Return (x, y) of the center of cell containing provided text 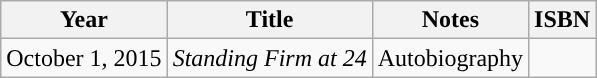
Title (270, 20)
Standing Firm at 24 (270, 58)
Notes (450, 20)
Year (84, 20)
October 1, 2015 (84, 58)
Autobiography (450, 58)
ISBN (562, 20)
